For the text-containing cell, return its midpoint in (X, Y) coordinate format. 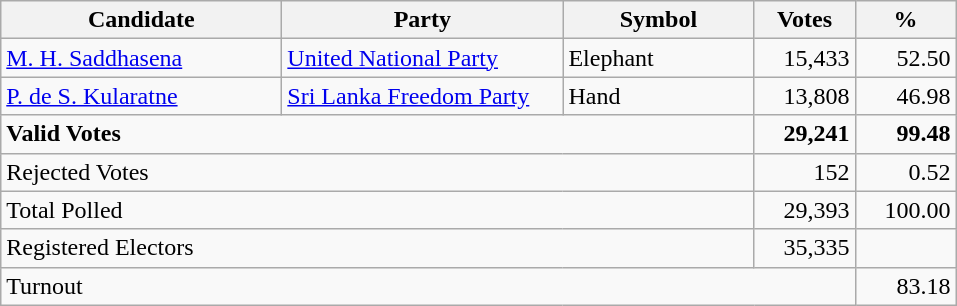
Symbol (658, 20)
29,393 (804, 210)
152 (804, 172)
35,335 (804, 248)
Elephant (658, 58)
Sri Lanka Freedom Party (422, 96)
83.18 (906, 286)
M. H. Saddhasena (142, 58)
% (906, 20)
Total Polled (378, 210)
0.52 (906, 172)
29,241 (804, 134)
99.48 (906, 134)
13,808 (804, 96)
Registered Electors (378, 248)
15,433 (804, 58)
52.50 (906, 58)
Votes (804, 20)
United National Party (422, 58)
P. de S. Kularatne (142, 96)
Party (422, 20)
100.00 (906, 210)
Valid Votes (378, 134)
Hand (658, 96)
46.98 (906, 96)
Candidate (142, 20)
Rejected Votes (378, 172)
Turnout (428, 286)
